Locate the cell with the specified text and output its (x, y) center coordinate. 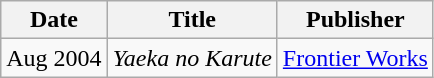
Yaeka no Karute (192, 58)
Aug 2004 (54, 58)
Frontier Works (355, 58)
Date (54, 20)
Publisher (355, 20)
Title (192, 20)
